Scan for the cell matching the given text and deliver its [X, Y] coordinate at center. 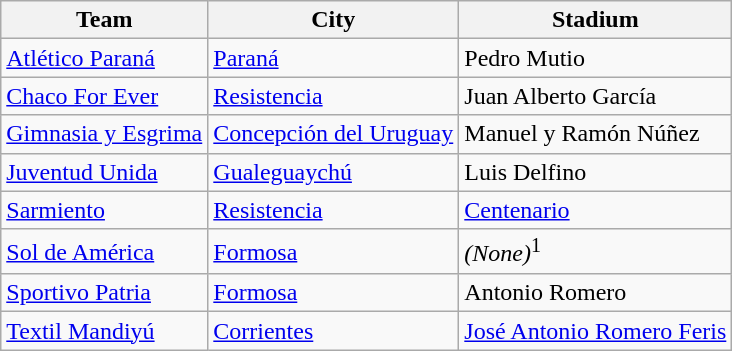
Atlético Paraná [104, 58]
Stadium [596, 20]
José Antonio Romero Feris [596, 331]
Centenario [596, 210]
Sol de América [104, 252]
Paraná [334, 58]
Juventud Unida [104, 172]
Sportivo Patria [104, 293]
Sarmiento [104, 210]
Antonio Romero [596, 293]
Corrientes [334, 331]
Textil Mandiyú [104, 331]
Gimnasia y Esgrima [104, 134]
Gualeguaychú [334, 172]
Concepción del Uruguay [334, 134]
Chaco For Ever [104, 96]
Luis Delfino [596, 172]
Manuel y Ramón Núñez [596, 134]
(None)1 [596, 252]
Pedro Mutio [596, 58]
City [334, 20]
Juan Alberto García [596, 96]
Team [104, 20]
